Extract the (x, y) coordinate from the center of the cell holding the provided text.  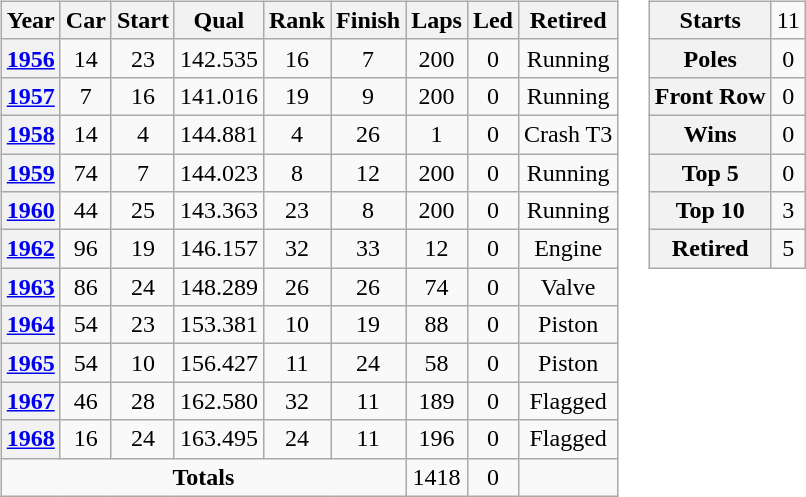
1956 (30, 58)
1960 (30, 211)
141.016 (218, 96)
1962 (30, 249)
Finish (368, 20)
Start (142, 20)
Rank (296, 20)
25 (142, 211)
3 (788, 211)
1957 (30, 96)
Totals (203, 477)
46 (86, 401)
Wins (710, 134)
Year (30, 20)
Top 5 (710, 173)
86 (86, 287)
Laps (437, 20)
5 (788, 249)
156.427 (218, 363)
1 (437, 134)
1968 (30, 439)
96 (86, 249)
1965 (30, 363)
Car (86, 20)
Valve (568, 287)
88 (437, 325)
44 (86, 211)
Top 10 (710, 211)
144.023 (218, 173)
28 (142, 401)
162.580 (218, 401)
1963 (30, 287)
Front Row (710, 96)
Starts (710, 20)
58 (437, 363)
Poles (710, 58)
Engine (568, 249)
33 (368, 249)
148.289 (218, 287)
1967 (30, 401)
153.381 (218, 325)
144.881 (218, 134)
189 (437, 401)
Led (492, 20)
196 (437, 439)
Qual (218, 20)
1959 (30, 173)
1418 (437, 477)
Crash T3 (568, 134)
9 (368, 96)
1964 (30, 325)
146.157 (218, 249)
163.495 (218, 439)
143.363 (218, 211)
1958 (30, 134)
142.535 (218, 58)
